From the cell containing the given text, extract its center point as [X, Y] coordinate. 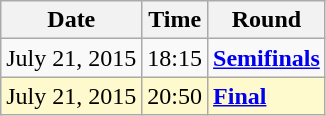
Semifinals [267, 58]
20:50 [175, 96]
18:15 [175, 58]
Round [267, 20]
Time [175, 20]
Date [72, 20]
Final [267, 96]
